Provide the [X, Y] coordinate of the cell's center where the given text is located.  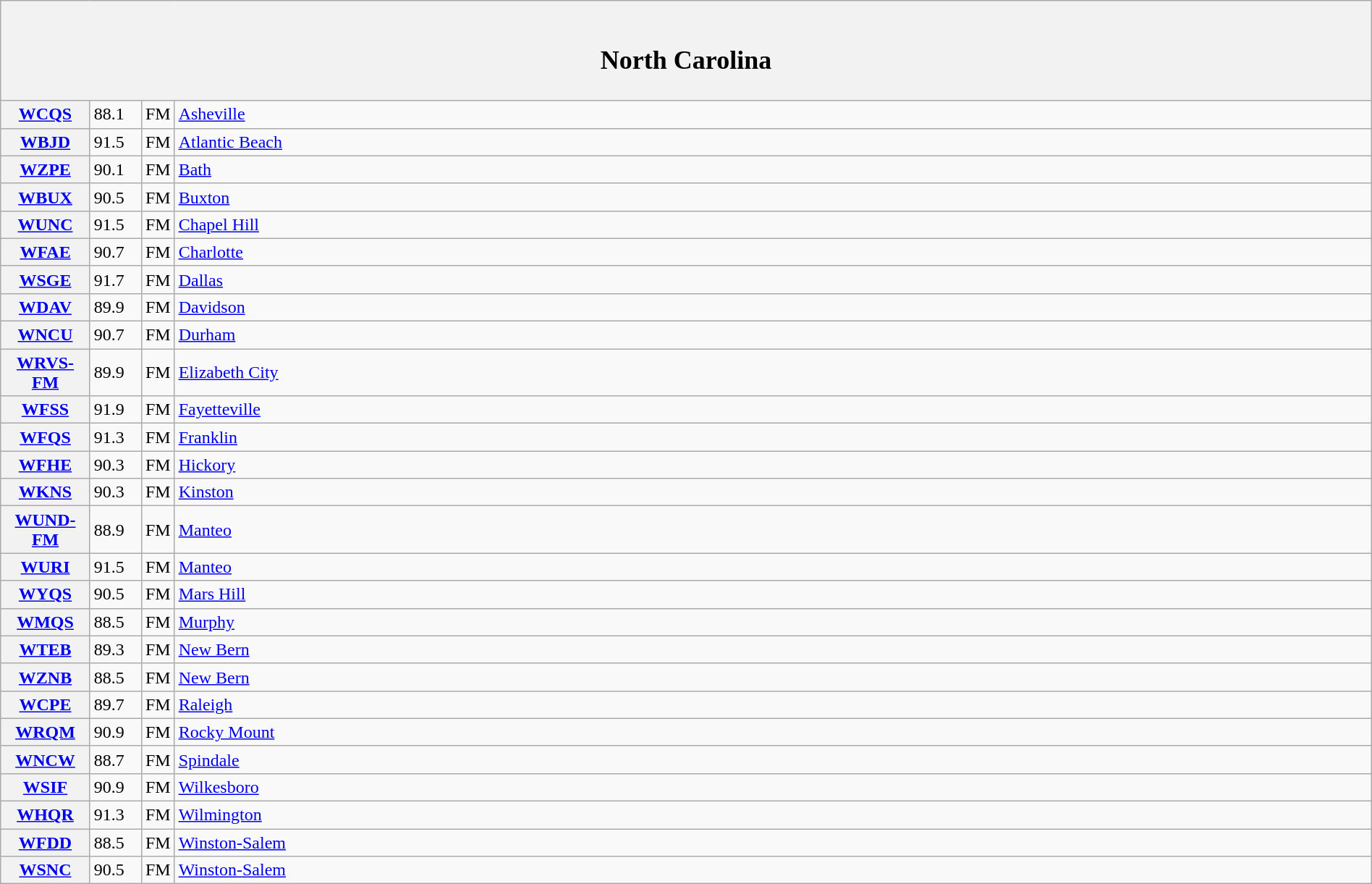
WZPE [46, 169]
Buxton [773, 197]
91.9 [116, 410]
WUND-FM [46, 530]
Hickory [773, 465]
Raleigh [773, 704]
89.7 [116, 704]
Murphy [773, 622]
WNCU [46, 335]
Spindale [773, 759]
88.7 [116, 759]
Chapel Hill [773, 224]
WSGE [46, 279]
Wilmington [773, 815]
WBJD [46, 142]
Charlotte [773, 252]
Fayetteville [773, 410]
Durham [773, 335]
WDAV [46, 307]
Kinston [773, 492]
WUNC [46, 224]
WZNB [46, 677]
WTEB [46, 649]
North Carolina [686, 51]
89.3 [116, 649]
WCQS [46, 114]
Wilkesboro [773, 787]
WFQS [46, 437]
WHQR [46, 815]
Dallas [773, 279]
WYQS [46, 594]
WKNS [46, 492]
WSIF [46, 787]
91.7 [116, 279]
WFHE [46, 465]
WCPE [46, 704]
WURI [46, 567]
88.1 [116, 114]
WRVS-FM [46, 372]
90.1 [116, 169]
WSNC [46, 870]
Asheville [773, 114]
Davidson [773, 307]
WRQM [46, 732]
Franklin [773, 437]
Elizabeth City [773, 372]
WFDD [46, 843]
WMQS [46, 622]
WFSS [46, 410]
88.9 [116, 530]
WBUX [46, 197]
WNCW [46, 759]
WFAE [46, 252]
Mars Hill [773, 594]
Atlantic Beach [773, 142]
Rocky Mount [773, 732]
Bath [773, 169]
